Output the (x, y) coordinate of the center of the cell containing the given text.  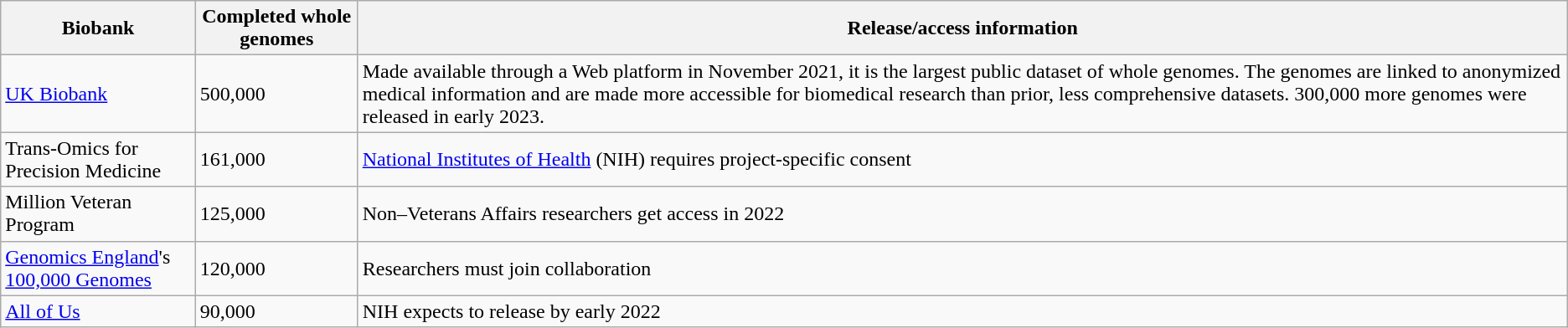
500,000 (276, 94)
Release/access information (962, 28)
161,000 (276, 159)
NIH expects to release by early 2022 (962, 311)
National Institutes of Health (NIH) requires project-specific consent (962, 159)
125,000 (276, 214)
Biobank (99, 28)
Trans-Omics for Precision Medicine (99, 159)
Completed whole genomes (276, 28)
UK Biobank (99, 94)
Million Veteran Program (99, 214)
All of Us (99, 311)
120,000 (276, 268)
Non–Veterans Affairs researchers get access in 2022 (962, 214)
Researchers must join collaboration (962, 268)
90,000 (276, 311)
Genomics England's 100,000 Genomes (99, 268)
